Scan for the cell matching the given text and deliver its [X, Y] coordinate at center. 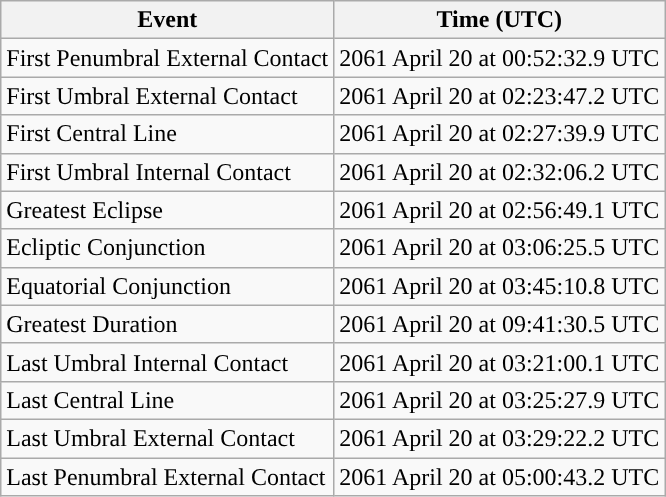
Event [168, 20]
2061 April 20 at 00:52:32.9 UTC [500, 58]
Last Umbral Internal Contact [168, 362]
2061 April 20 at 02:56:49.1 UTC [500, 210]
2061 April 20 at 02:27:39.9 UTC [500, 134]
Last Penumbral External Contact [168, 477]
Greatest Eclipse [168, 210]
Time (UTC) [500, 20]
2061 April 20 at 03:29:22.2 UTC [500, 438]
First Umbral Internal Contact [168, 172]
Ecliptic Conjunction [168, 248]
2061 April 20 at 03:06:25.5 UTC [500, 248]
2061 April 20 at 05:00:43.2 UTC [500, 477]
Greatest Duration [168, 324]
2061 April 20 at 02:23:47.2 UTC [500, 96]
Last Central Line [168, 400]
2061 April 20 at 02:32:06.2 UTC [500, 172]
First Central Line [168, 134]
2061 April 20 at 03:45:10.8 UTC [500, 286]
First Umbral External Contact [168, 96]
2061 April 20 at 03:25:27.9 UTC [500, 400]
2061 April 20 at 09:41:30.5 UTC [500, 324]
Equatorial Conjunction [168, 286]
Last Umbral External Contact [168, 438]
First Penumbral External Contact [168, 58]
2061 April 20 at 03:21:00.1 UTC [500, 362]
